Pinpoint the cell where the given text exists, returning its (x, y) midpoint coordinate. 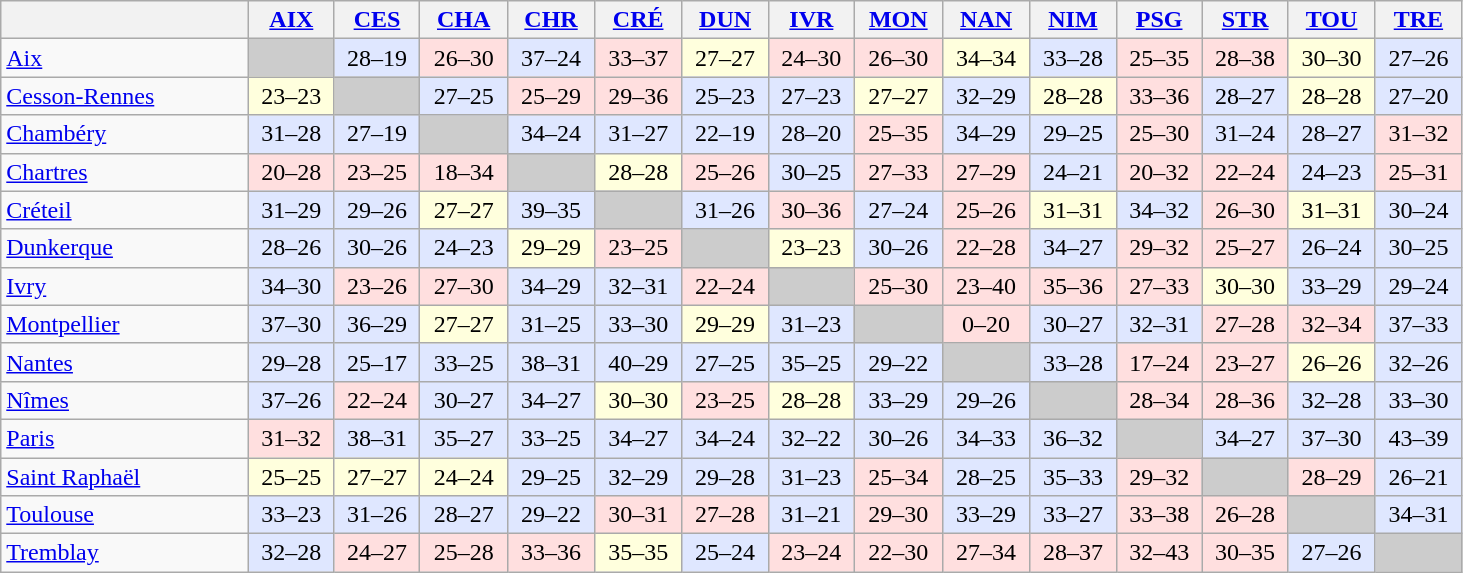
31–24 (1245, 134)
Saint Raphaël (125, 477)
28–36 (1245, 400)
36–29 (377, 324)
25–25 (292, 477)
PSG (1159, 20)
Tremblay (125, 553)
29–30 (898, 515)
23–24 (812, 553)
23–26 (377, 286)
32–43 (1159, 553)
33–27 (1074, 515)
43–39 (1418, 438)
28–37 (1074, 553)
37–33 (1418, 324)
24–27 (377, 553)
35–27 (464, 438)
Montpellier (125, 324)
33–38 (1159, 515)
25–23 (726, 96)
24–21 (1074, 172)
34–31 (1418, 515)
32–26 (1418, 362)
CHR (550, 20)
Chartres (125, 172)
24–30 (812, 58)
DUN (726, 20)
26–26 (1332, 362)
NAN (986, 20)
Cesson-Rennes (125, 96)
Nantes (125, 362)
26–28 (1245, 515)
30–31 (638, 515)
31–27 (638, 134)
22–30 (898, 553)
CRÉ (638, 20)
NIM (1074, 20)
24–24 (464, 477)
27–23 (812, 96)
34–32 (1159, 210)
28–26 (292, 248)
23–40 (986, 286)
26–24 (1332, 248)
31–29 (292, 210)
33–37 (638, 58)
STR (1245, 20)
37–26 (292, 400)
23–27 (1245, 362)
30–36 (812, 210)
25–34 (898, 477)
Aix (125, 58)
TRE (1418, 20)
27–20 (1418, 96)
27–19 (377, 134)
30–24 (1418, 210)
37–24 (550, 58)
28–25 (986, 477)
18–34 (464, 172)
31–25 (550, 324)
33–23 (292, 515)
CHA (464, 20)
25–17 (377, 362)
27–24 (898, 210)
28–34 (1159, 400)
TOU (1332, 20)
28–29 (1332, 477)
IVR (812, 20)
25–29 (550, 96)
27–30 (464, 286)
40–29 (638, 362)
22–19 (726, 134)
32–34 (1332, 324)
CES (377, 20)
25–31 (1418, 172)
MON (898, 20)
34–30 (292, 286)
35–25 (812, 362)
29–36 (638, 96)
25–27 (1245, 248)
20–28 (292, 172)
22–28 (986, 248)
27–29 (986, 172)
26–21 (1418, 477)
27–34 (986, 553)
34–33 (986, 438)
0–20 (986, 324)
35–35 (638, 553)
35–33 (1074, 477)
Dunkerque (125, 248)
Nîmes (125, 400)
36–32 (1074, 438)
30–35 (1245, 553)
31–28 (292, 134)
Chambéry (125, 134)
28–20 (812, 134)
20–32 (1159, 172)
17–24 (1159, 362)
Toulouse (125, 515)
28–19 (377, 58)
35–36 (1074, 286)
Ivry (125, 286)
AIX (292, 20)
28–38 (1245, 58)
32–22 (812, 438)
25–24 (726, 553)
39–35 (550, 210)
25–28 (464, 553)
34–34 (986, 58)
31–21 (812, 515)
Paris (125, 438)
Créteil (125, 210)
29–24 (1418, 286)
